From the cell containing the given text, extract its center point as (X, Y) coordinate. 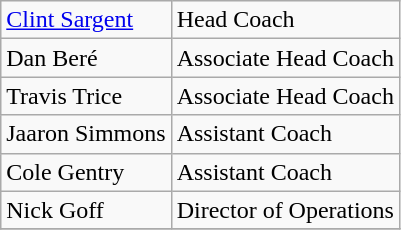
Dan Beré (86, 58)
Clint Sargent (86, 20)
Jaaron Simmons (86, 134)
Head Coach (285, 20)
Cole Gentry (86, 172)
Director of Operations (285, 210)
Nick Goff (86, 210)
Travis Trice (86, 96)
